Output the (X, Y) coordinate of the center of the cell containing the given text.  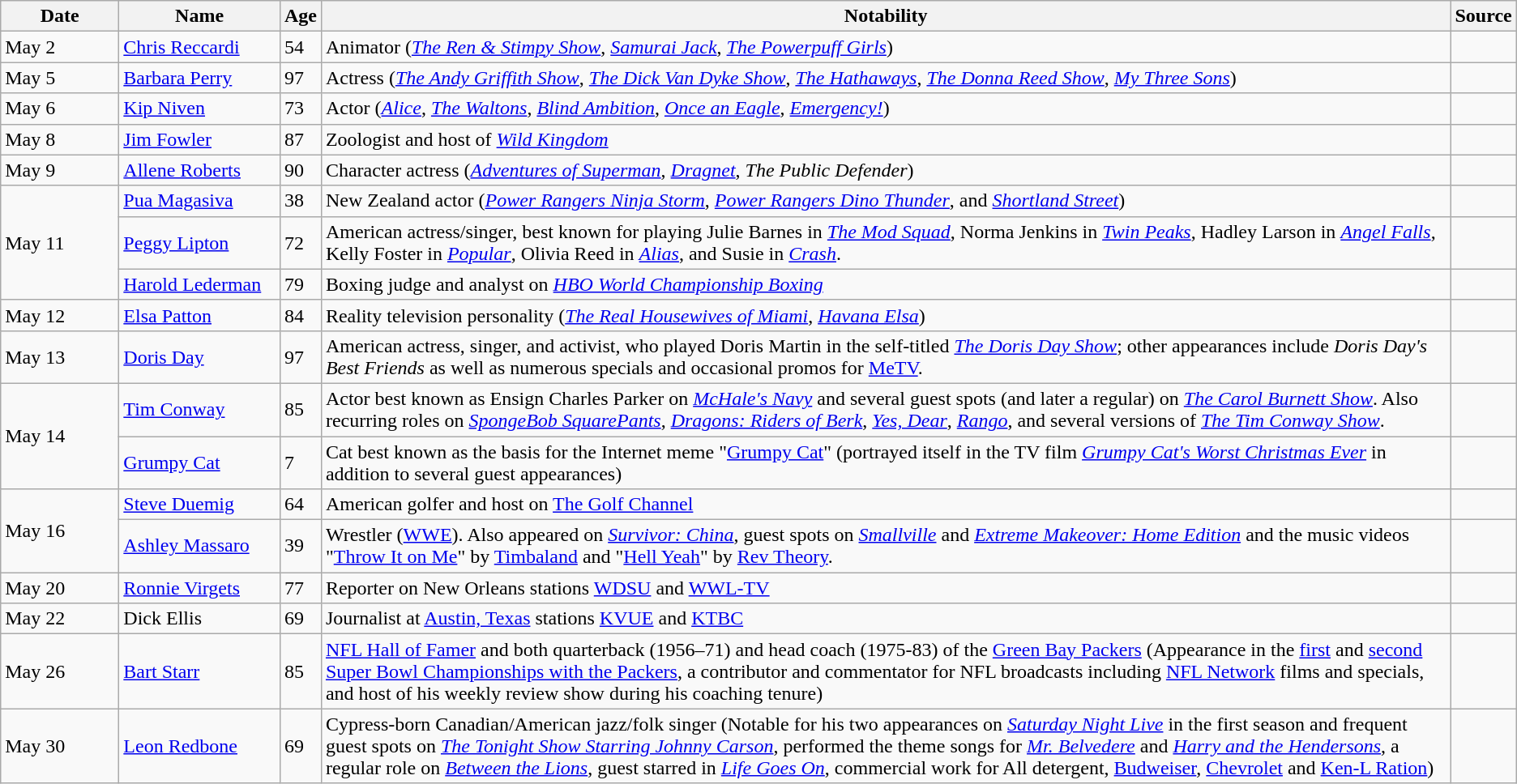
Animator (The Ren & Stimpy Show, Samurai Jack, The Powerpuff Girls) (886, 47)
Name (199, 16)
77 (300, 588)
Doris Day (199, 356)
May 12 (60, 315)
May 8 (60, 139)
Actor (Alice, The Waltons, Blind Ambition, Once an Eagle, Emergency!) (886, 109)
May 2 (60, 47)
Journalist at Austin, Texas stations KVUE and KTBC (886, 619)
64 (300, 505)
May 30 (60, 746)
May 22 (60, 619)
Date (60, 16)
7 (300, 462)
Kip Niven (199, 109)
Leon Redbone (199, 746)
May 5 (60, 78)
Barbara Perry (199, 78)
May 14 (60, 436)
Elsa Patton (199, 315)
Reality television personality (The Real Housewives of Miami, Havana Elsa) (886, 315)
73 (300, 109)
May 13 (60, 356)
Reporter on New Orleans stations WDSU and WWL-TV (886, 588)
Zoologist and host of Wild Kingdom (886, 139)
79 (300, 284)
May 26 (60, 671)
87 (300, 139)
84 (300, 315)
Chris Reccardi (199, 47)
Steve Duemig (199, 505)
54 (300, 47)
Harold Lederman (199, 284)
Character actress (Adventures of Superman, Dragnet, The Public Defender) (886, 170)
Notability (886, 16)
Ashley Massaro (199, 546)
May 20 (60, 588)
Source (1483, 16)
Jim Fowler (199, 139)
Age (300, 16)
Pua Magasiva (199, 201)
Tim Conway (199, 410)
90 (300, 170)
May 9 (60, 170)
39 (300, 546)
Actress (The Andy Griffith Show, The Dick Van Dyke Show, The Hathaways, The Donna Reed Show, My Three Sons) (886, 78)
Bart Starr (199, 671)
Dick Ellis (199, 619)
May 11 (60, 243)
Boxing judge and analyst on HBO World Championship Boxing (886, 284)
Allene Roberts (199, 170)
Grumpy Cat (199, 462)
Peggy Lipton (199, 243)
New Zealand actor (Power Rangers Ninja Storm, Power Rangers Dino Thunder, and Shortland Street) (886, 201)
38 (300, 201)
May 16 (60, 531)
May 6 (60, 109)
Ronnie Virgets (199, 588)
72 (300, 243)
American golfer and host on The Golf Channel (886, 505)
